Output the (X, Y) coordinate of the center of the cell containing the given text.  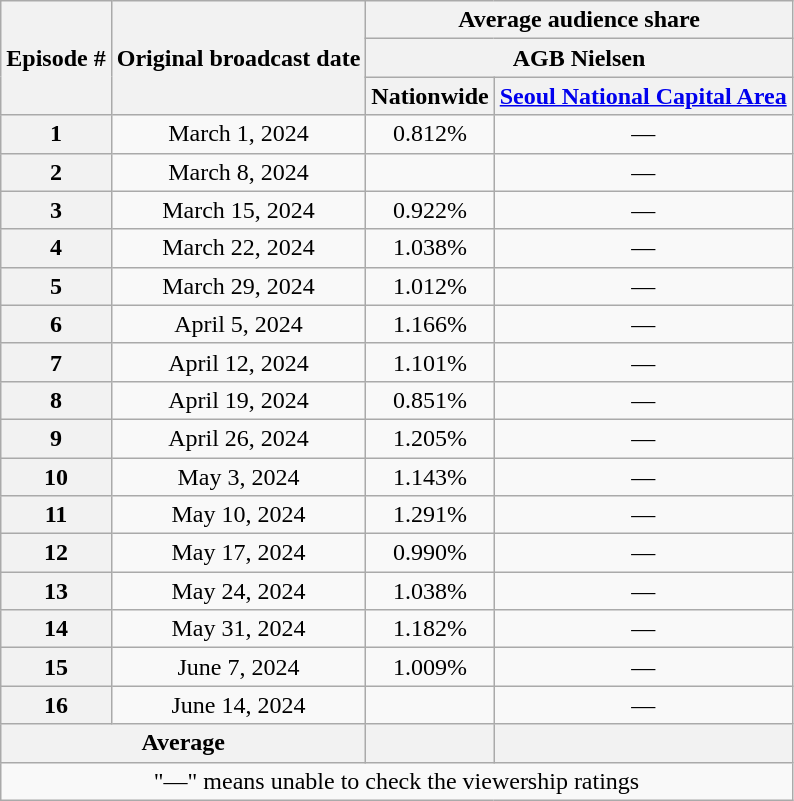
3 (56, 210)
May 10, 2024 (238, 515)
14 (56, 629)
March 8, 2024 (238, 172)
May 24, 2024 (238, 591)
1.012% (430, 286)
May 17, 2024 (238, 553)
June 7, 2024 (238, 667)
1.291% (430, 515)
16 (56, 705)
0.812% (430, 134)
Episode # (56, 58)
March 15, 2024 (238, 210)
1.205% (430, 438)
AGB Nielsen (579, 58)
11 (56, 515)
Nationwide (430, 96)
April 5, 2024 (238, 324)
1.166% (430, 324)
March 1, 2024 (238, 134)
9 (56, 438)
April 26, 2024 (238, 438)
March 22, 2024 (238, 248)
4 (56, 248)
12 (56, 553)
13 (56, 591)
April 19, 2024 (238, 400)
10 (56, 477)
May 31, 2024 (238, 629)
March 29, 2024 (238, 286)
6 (56, 324)
8 (56, 400)
0.990% (430, 553)
15 (56, 667)
Original broadcast date (238, 58)
Seoul National Capital Area (643, 96)
"—" means unable to check the viewership ratings (396, 781)
Average audience share (579, 20)
7 (56, 362)
1.101% (430, 362)
Average (184, 743)
1.182% (430, 629)
0.851% (430, 400)
May 3, 2024 (238, 477)
1.009% (430, 667)
0.922% (430, 210)
1 (56, 134)
5 (56, 286)
1.143% (430, 477)
2 (56, 172)
June 14, 2024 (238, 705)
April 12, 2024 (238, 362)
